Determine the (x, y) coordinate at the center of the cell enclosing the given text.  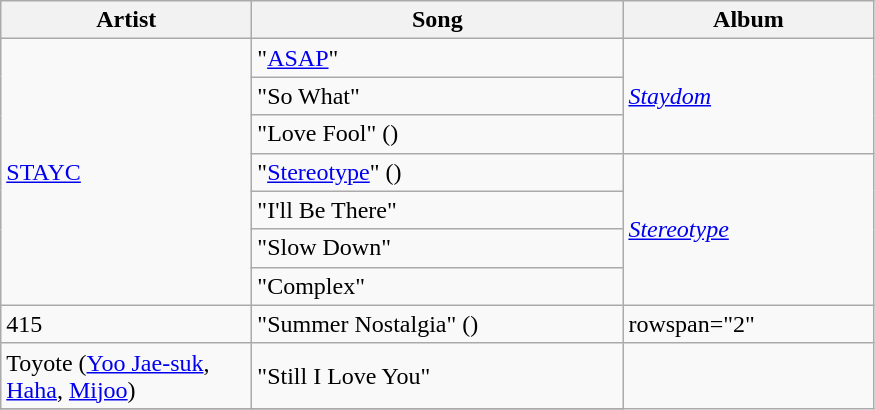
Toyote (Yoo Jae-suk, Haha, Mijoo) (126, 376)
STAYC (126, 172)
"I'll Be There" (438, 210)
rowspan="2" (748, 324)
"Slow Down" (438, 248)
Artist (126, 20)
"Complex" (438, 286)
Album (748, 20)
"Stereotype" () (438, 172)
"ASAP" (438, 58)
"Still I Love You" (438, 376)
"Love Fool" () (438, 134)
Song (438, 20)
"So What" (438, 96)
"Summer Nostalgia" () (438, 324)
415 (126, 324)
Staydom (748, 96)
Stereotype (748, 229)
